Return the (X, Y) coordinate for the center point of the cell that contains the specified text.  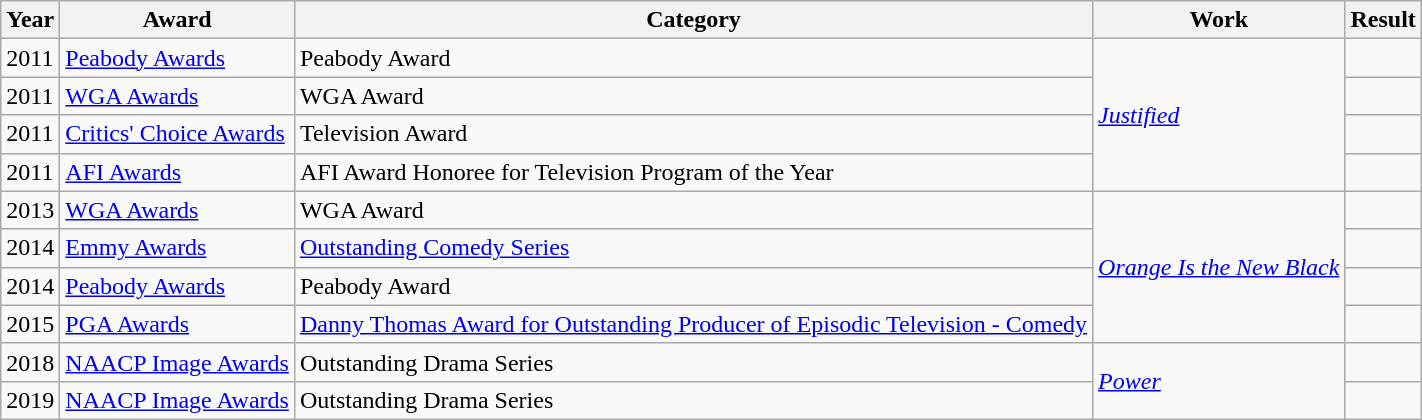
Emmy Awards (178, 248)
Year (30, 20)
Award (178, 20)
PGA Awards (178, 324)
AFI Award Honoree for Television Program of the Year (693, 172)
Orange Is the New Black (1219, 267)
2019 (30, 400)
2018 (30, 362)
Work (1219, 20)
Justified (1219, 115)
AFI Awards (178, 172)
Outstanding Comedy Series (693, 248)
Danny Thomas Award for Outstanding Producer of Episodic Television - Comedy (693, 324)
Critics' Choice Awards (178, 134)
Category (693, 20)
2015 (30, 324)
Power (1219, 381)
2013 (30, 210)
Television Award (693, 134)
Result (1383, 20)
